Return (x, y) of the center of cell containing provided text 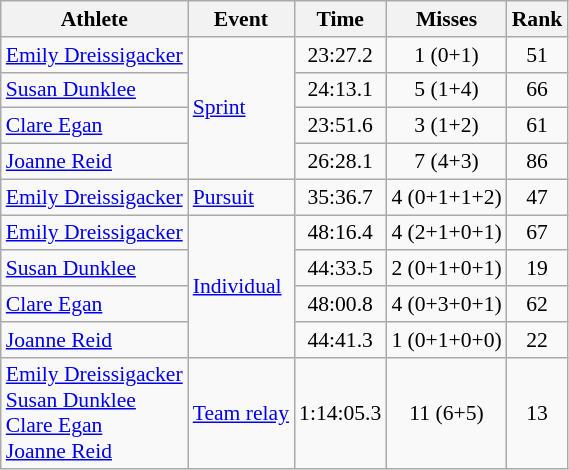
Sprint (241, 108)
5 (1+4) (446, 90)
7 (4+3) (446, 162)
1 (0+1+0+0) (446, 340)
1 (0+1) (446, 55)
Pursuit (241, 197)
26:28.1 (340, 162)
4 (2+1+0+1) (446, 233)
51 (538, 55)
2 (0+1+0+1) (446, 269)
Misses (446, 19)
11 (6+5) (446, 413)
66 (538, 90)
44:33.5 (340, 269)
Team relay (241, 413)
67 (538, 233)
4 (0+1+1+2) (446, 197)
86 (538, 162)
Time (340, 19)
Athlete (94, 19)
35:36.7 (340, 197)
19 (538, 269)
24:13.1 (340, 90)
22 (538, 340)
Individual (241, 286)
47 (538, 197)
23:27.2 (340, 55)
48:00.8 (340, 304)
4 (0+3+0+1) (446, 304)
23:51.6 (340, 126)
48:16.4 (340, 233)
44:41.3 (340, 340)
Rank (538, 19)
Event (241, 19)
1:14:05.3 (340, 413)
3 (1+2) (446, 126)
61 (538, 126)
62 (538, 304)
Emily DreissigackerSusan DunkleeClare EganJoanne Reid (94, 413)
13 (538, 413)
